Extract the (x, y) coordinate from the center of the cell holding the provided text.  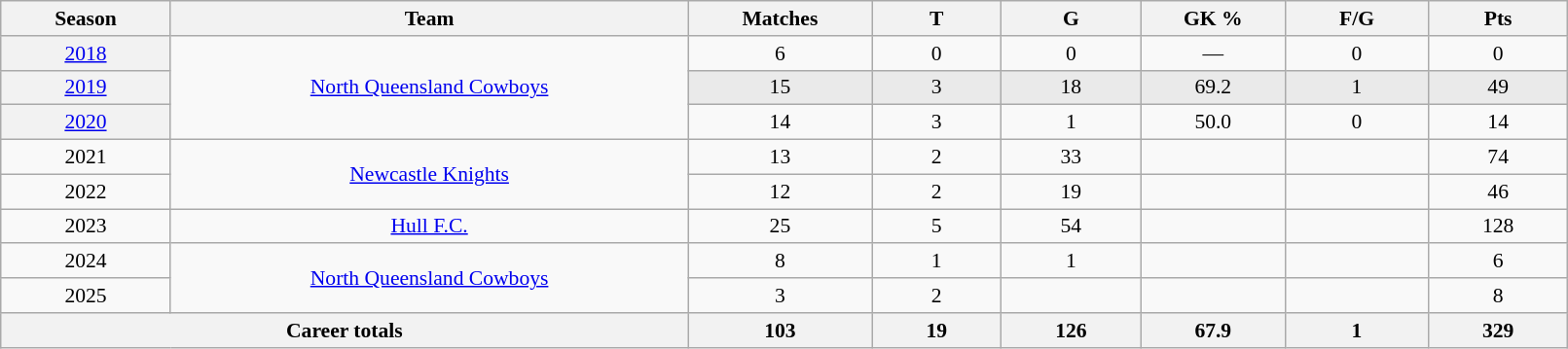
Hull F.C. (429, 227)
2020 (86, 122)
2018 (86, 53)
74 (1497, 157)
25 (781, 227)
2019 (86, 87)
5 (936, 227)
50.0 (1213, 122)
GK % (1213, 18)
13 (781, 157)
46 (1497, 192)
49 (1497, 87)
2025 (86, 296)
15 (781, 87)
54 (1071, 227)
G (1071, 18)
126 (1071, 331)
2024 (86, 262)
18 (1071, 87)
Season (86, 18)
33 (1071, 157)
T (936, 18)
128 (1497, 227)
67.9 (1213, 331)
2021 (86, 157)
Team (429, 18)
103 (781, 331)
Matches (781, 18)
69.2 (1213, 87)
329 (1497, 331)
— (1213, 53)
2023 (86, 227)
Newcastle Knights (429, 175)
2022 (86, 192)
F/G (1357, 18)
12 (781, 192)
Career totals (345, 331)
Pts (1497, 18)
